Detect which cell encompasses the target text, then output its [x, y] center coordinate. 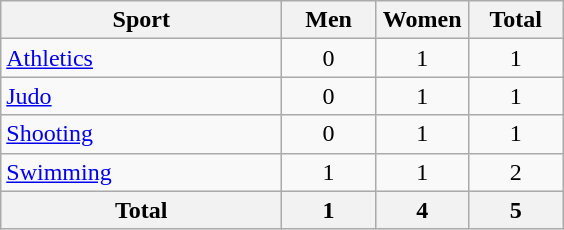
Judo [142, 96]
4 [422, 210]
Sport [142, 20]
2 [516, 172]
Athletics [142, 58]
Men [329, 20]
Shooting [142, 134]
Women [422, 20]
5 [516, 210]
Swimming [142, 172]
